Locate the cell with the specified text and output its [X, Y] center coordinate. 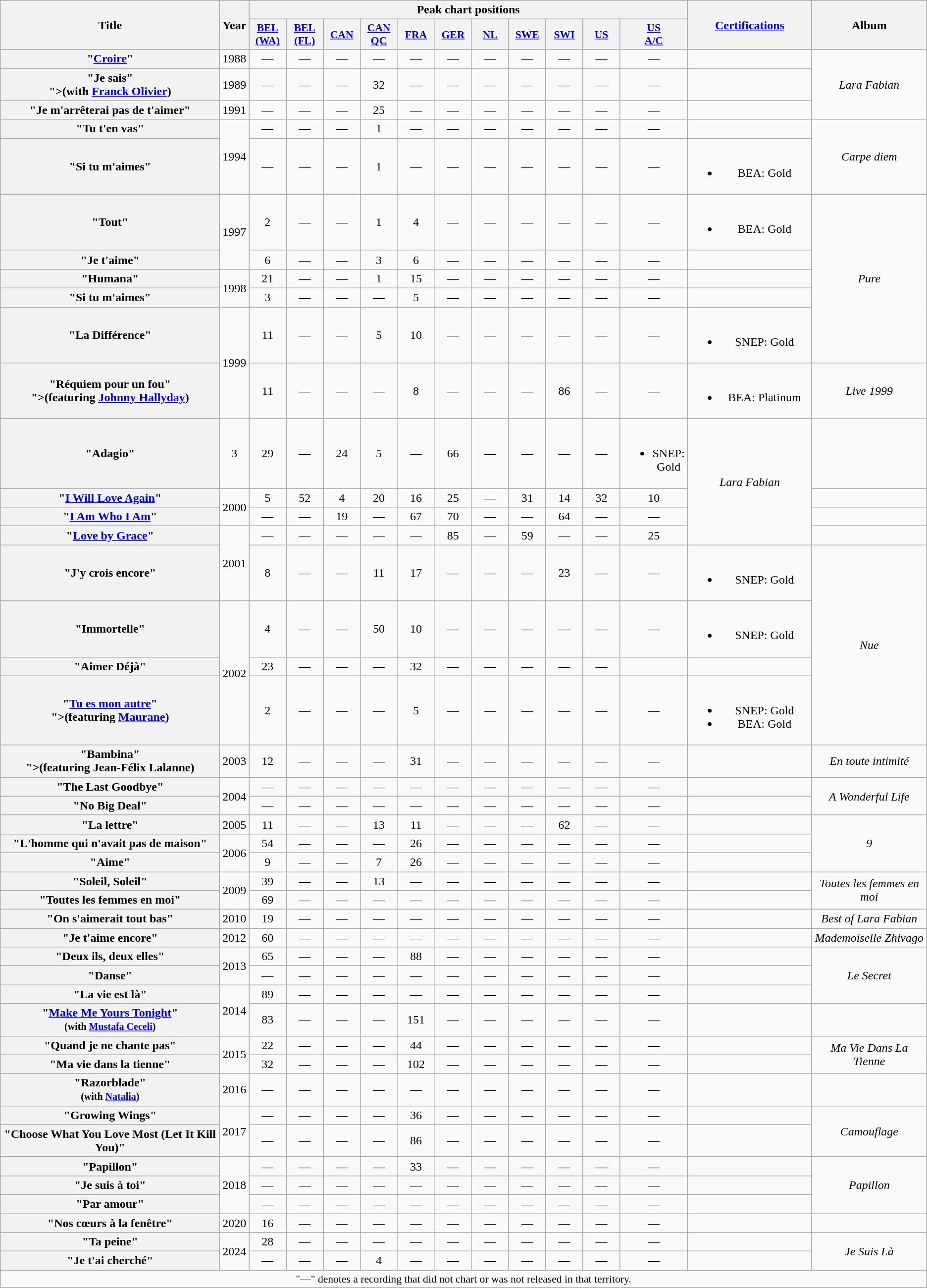
"Razorblade"(with Natalia) [110, 1090]
1999 [235, 363]
"Tout" [110, 222]
2017 [235, 1131]
Mademoiselle Zhivago [869, 938]
85 [453, 536]
21 [267, 278]
"I Will Love Again" [110, 498]
2010 [235, 919]
65 [267, 957]
Peak chart positions [468, 10]
"Tu es mon autre"">(featuring Maurane) [110, 710]
15 [416, 278]
"Toutes les femmes en moi" [110, 900]
CAN QC [379, 35]
17 [416, 573]
"La Différence" [110, 335]
"Deux ils, deux elles" [110, 957]
1989 [235, 84]
7 [379, 862]
2018 [235, 1185]
2020 [235, 1223]
"Croire" [110, 59]
"Je m'arrêterai pas de t'aimer" [110, 110]
SWI [565, 35]
83 [267, 1020]
US [601, 35]
En toute intimité [869, 761]
50 [379, 629]
2004 [235, 796]
29 [267, 454]
"La lettre" [110, 824]
64 [565, 517]
"Je t'ai cherché" [110, 1261]
2003 [235, 761]
"Je t'aime encore" [110, 938]
Ma Vie Dans La Tienne [869, 1055]
22 [267, 1045]
12 [267, 761]
Best of Lara Fabian [869, 919]
2005 [235, 824]
"Je suis à toi" [110, 1185]
Nue [869, 645]
"Quand je ne chante pas" [110, 1045]
89 [267, 994]
BEA: Platinum [750, 391]
44 [416, 1045]
2009 [235, 891]
39 [267, 881]
36 [416, 1115]
60 [267, 938]
SNEP: GoldBEA: Gold [750, 710]
Album [869, 25]
88 [416, 957]
"Soleil, Soleil" [110, 881]
28 [267, 1242]
2001 [235, 564]
"Choose What You Love Most (Let It Kill You)" [110, 1140]
2015 [235, 1055]
1997 [235, 232]
"I Am Who I Am" [110, 517]
"Growing Wings" [110, 1115]
"Bambina"">(featuring Jean-Félix Lalanne) [110, 761]
"Je sais"">(with Franck Olivier) [110, 84]
Toutes les femmes en moi [869, 891]
"Tu t'en vas" [110, 129]
67 [416, 517]
Pure [869, 278]
"Par amour" [110, 1204]
62 [565, 824]
20 [379, 498]
"Make Me Yours Tonight"(with Mustafa Ceceli) [110, 1020]
59 [527, 536]
"J'y crois encore" [110, 573]
Title [110, 25]
"Danse" [110, 975]
Camouflage [869, 1131]
"La vie est là" [110, 994]
GER [453, 35]
"Ta peine" [110, 1242]
2024 [235, 1251]
70 [453, 517]
"Immortelle" [110, 629]
2006 [235, 853]
"Réquiem pour un fou"">(featuring Johnny Hallyday) [110, 391]
1998 [235, 288]
BEL(WA) [267, 35]
"Adagio" [110, 454]
Live 1999 [869, 391]
102 [416, 1064]
"Aime" [110, 862]
2016 [235, 1090]
14 [565, 498]
69 [267, 900]
Certifications [750, 25]
"L'homme qui n'avait pas de maison" [110, 843]
"Love by Grace" [110, 536]
52 [305, 498]
Je Suis Là [869, 1251]
2014 [235, 1011]
2013 [235, 966]
FRA [416, 35]
"On s'aimerait tout bas" [110, 919]
Le Secret [869, 975]
"Je t'aime" [110, 260]
"The Last Goodbye" [110, 787]
1994 [235, 157]
151 [416, 1020]
BEL(FL) [305, 35]
Year [235, 25]
Carpe diem [869, 157]
A Wonderful Life [869, 796]
"—" denotes a recording that did not chart or was not released in that territory. [463, 1279]
USA/C [654, 35]
1991 [235, 110]
1988 [235, 59]
"Humana" [110, 278]
Papillon [869, 1185]
SWE [527, 35]
"Nos cœurs à la fenêtre" [110, 1223]
24 [342, 454]
NL [490, 35]
33 [416, 1166]
"Ma vie dans la tienne" [110, 1064]
66 [453, 454]
2000 [235, 507]
2002 [235, 673]
54 [267, 843]
"Papillon" [110, 1166]
"No Big Deal" [110, 805]
2012 [235, 938]
"Aimer Déjà" [110, 666]
CAN [342, 35]
